Provide the [X, Y] coordinate of the cell's center where the given text is located.  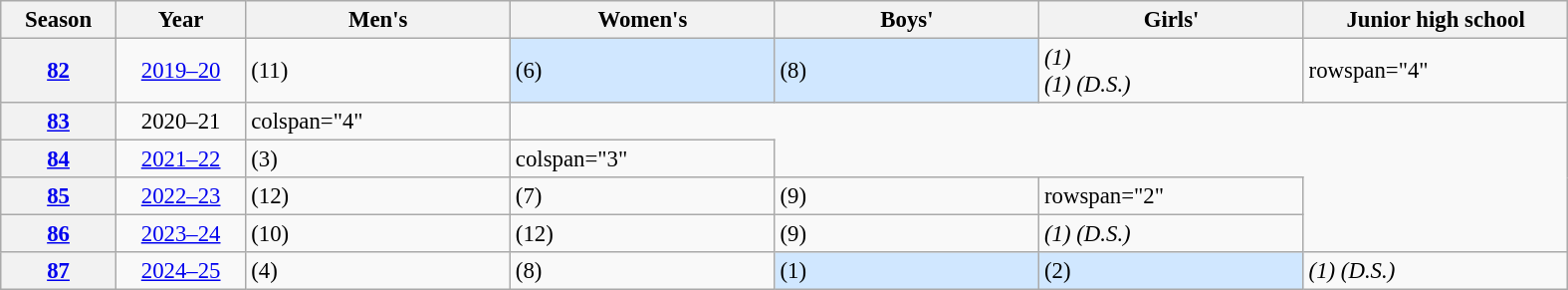
2023–24 [181, 234]
2022–23 [181, 196]
(1) (1) (D.S.) [1172, 72]
(8) [907, 72]
(6) [643, 72]
Boys' [907, 20]
2019–20 [181, 72]
(1) (D.S.) [1172, 234]
84 [59, 159]
(11) [378, 72]
colspan="4" [378, 122]
rowspan="2" [1172, 196]
82 [59, 72]
(10) [378, 234]
rowspan="4" [1436, 72]
Girls' [1172, 20]
86 [59, 234]
2021–22 [181, 159]
Junior high school [1436, 20]
Men's [378, 20]
85 [59, 196]
Year [181, 20]
(7) [643, 196]
colspan="3" [643, 159]
2020–21 [181, 122]
(3) [378, 159]
Women's [643, 20]
83 [59, 122]
Season [59, 20]
